Determine the (x, y) coordinate at the center of the cell enclosing the given text.  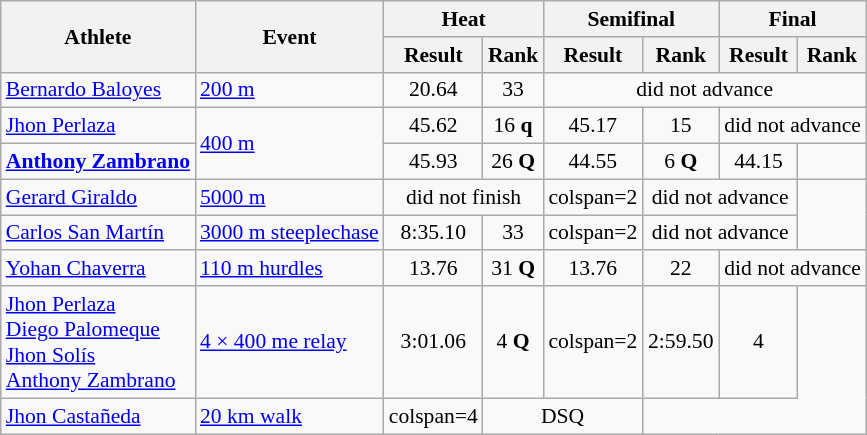
15 (680, 126)
20.64 (434, 90)
Athlete (98, 36)
did not finish (464, 197)
110 m hurdles (290, 269)
3000 m steeplechase (290, 233)
Yohan Chaverra (98, 269)
Carlos San Martín (98, 233)
400 m (290, 144)
20 km walk (290, 416)
Gerard Giraldo (98, 197)
8:35.10 (434, 233)
3:01.06 (434, 342)
4 (758, 342)
Semifinal (631, 19)
44.15 (758, 162)
DSQ (563, 416)
26 Q (514, 162)
Jhon Perlaza (98, 126)
Anthony Zambrano (98, 162)
2:59.50 (680, 342)
Heat (464, 19)
44.55 (592, 162)
45.17 (592, 126)
200 m (290, 90)
5000 m (290, 197)
31 Q (514, 269)
16 q (514, 126)
Jhon Perlaza Diego Palomeque Jhon Solís Anthony Zambrano (98, 342)
4 × 400 me relay (290, 342)
45.62 (434, 126)
Final (792, 19)
Jhon Castañeda (98, 416)
6 Q (680, 162)
Bernardo Baloyes (98, 90)
45.93 (434, 162)
22 (680, 269)
4 Q (514, 342)
colspan=4 (434, 416)
Event (290, 36)
